From the cell containing the given text, extract its center point as [X, Y] coordinate. 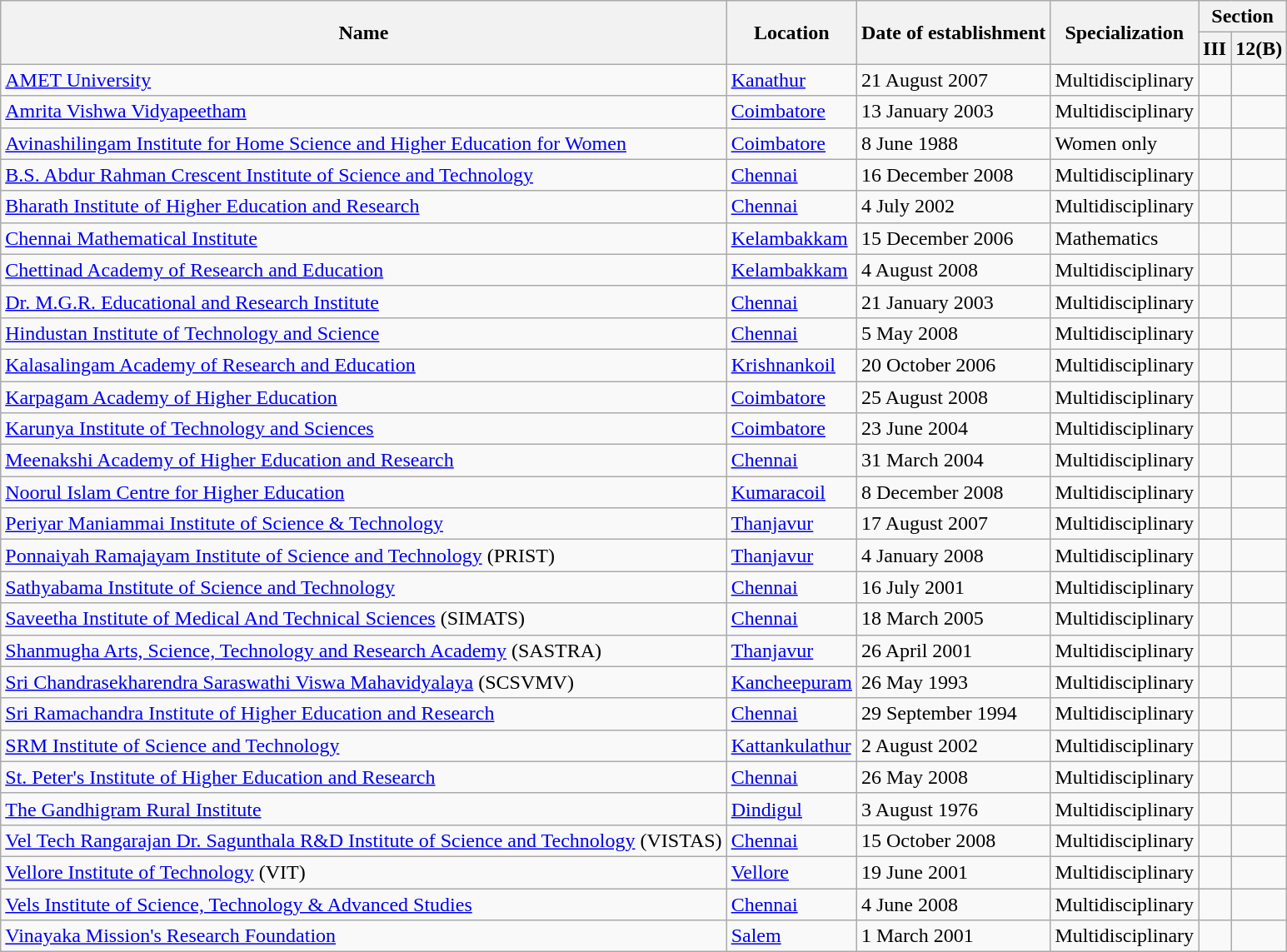
Dindigul [791, 809]
St. Peter's Institute of Higher Education and Research [363, 777]
17 August 2007 [953, 524]
23 June 2004 [953, 429]
4 June 2008 [953, 904]
15 October 2008 [953, 840]
29 September 1994 [953, 714]
16 July 2001 [953, 587]
Chettinad Academy of Research and Education [363, 270]
Kumaracoil [791, 492]
20 October 2006 [953, 365]
Kalasalingam Academy of Research and Education [363, 365]
Meenakshi Academy of Higher Education and Research [363, 461]
Hindustan Institute of Technology and Science [363, 333]
Saveetha Institute of Medical And Technical Sciences (SIMATS) [363, 619]
Amrita Vishwa Vidyapeetham [363, 112]
Vinayaka Mission's Research Foundation [363, 936]
19 June 2001 [953, 872]
26 April 2001 [953, 650]
Section [1243, 17]
Women only [1125, 143]
4 July 2002 [953, 207]
Ponnaiyah Ramajayam Institute of Science and Technology (PRIST) [363, 556]
Sri Ramachandra Institute of Higher Education and Research [363, 714]
Krishnankoil [791, 365]
16 December 2008 [953, 175]
Kattankulathur [791, 745]
Shanmugha Arts, Science, Technology and Research Academy (SASTRA) [363, 650]
12(B) [1260, 48]
26 May 1993 [953, 682]
Date of establishment [953, 32]
21 August 2007 [953, 80]
B.S. Abdur Rahman Crescent Institute of Science and Technology [363, 175]
Salem [791, 936]
Vellore [791, 872]
Bharath Institute of Higher Education and Research [363, 207]
Sathyabama Institute of Science and Technology [363, 587]
Vellore Institute of Technology (VIT) [363, 872]
Mathematics [1125, 238]
31 March 2004 [953, 461]
Name [363, 32]
13 January 2003 [953, 112]
25 August 2008 [953, 397]
Noorul Islam Centre for Higher Education [363, 492]
8 December 2008 [953, 492]
Avinashilingam Institute for Home Science and Higher Education for Women [363, 143]
SRM Institute of Science and Technology [363, 745]
Chennai Mathematical Institute [363, 238]
Specialization [1125, 32]
The Gandhigram Rural Institute [363, 809]
Location [791, 32]
15 December 2006 [953, 238]
8 June 1988 [953, 143]
3 August 1976 [953, 809]
Vels Institute of Science, Technology & Advanced Studies [363, 904]
Vel Tech Rangarajan Dr. Sagunthala R&D Institute of Science and Technology (VISTAS) [363, 840]
5 May 2008 [953, 333]
Karunya Institute of Technology and Sciences [363, 429]
18 March 2005 [953, 619]
26 May 2008 [953, 777]
Periyar Maniammai Institute of Science & Technology [363, 524]
AMET University [363, 80]
4 January 2008 [953, 556]
Karpagam Academy of Higher Education [363, 397]
Dr. M.G.R. Educational and Research Institute [363, 302]
4 August 2008 [953, 270]
III [1215, 48]
1 March 2001 [953, 936]
Kanathur [791, 80]
Sri Chandrasekharendra Saraswathi Viswa Mahavidyalaya (SCSVMV) [363, 682]
21 January 2003 [953, 302]
Kancheepuram [791, 682]
2 August 2002 [953, 745]
